Locate the cell with the specified text and output its (x, y) center coordinate. 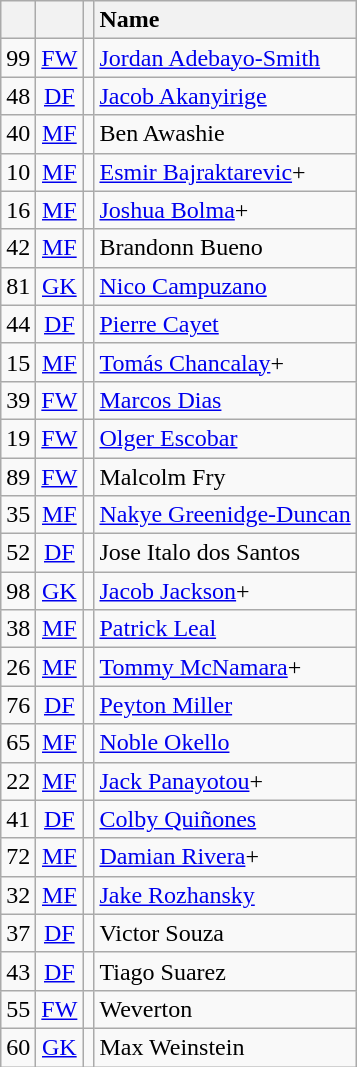
Tiago Suarez (225, 971)
Marcos Dias (225, 400)
Ben Awashie (225, 134)
42 (18, 248)
98 (18, 591)
43 (18, 971)
41 (18, 819)
Pierre Cayet (225, 324)
Joshua Bolma+ (225, 210)
Victor Souza (225, 933)
60 (18, 1047)
52 (18, 553)
35 (18, 515)
Noble Okello (225, 743)
Jose Italo dos Santos (225, 553)
Nico Campuzano (225, 286)
65 (18, 743)
Tomás Chancalay+ (225, 362)
Name (225, 20)
Jacob Jackson+ (225, 591)
48 (18, 96)
15 (18, 362)
44 (18, 324)
Nakye Greenidge-Duncan (225, 515)
38 (18, 629)
16 (18, 210)
Damian Rivera+ (225, 857)
Weverton (225, 1009)
22 (18, 781)
Colby Quiñones (225, 819)
72 (18, 857)
Max Weinstein (225, 1047)
Esmir Bajraktarevic+ (225, 172)
Jake Rozhansky (225, 895)
39 (18, 400)
40 (18, 134)
Tommy McNamara+ (225, 667)
Brandonn Bueno (225, 248)
32 (18, 895)
10 (18, 172)
Malcolm Fry (225, 477)
Olger Escobar (225, 438)
Jack Panayotou+ (225, 781)
Jordan Adebayo-Smith (225, 58)
37 (18, 933)
99 (18, 58)
Patrick Leal (225, 629)
Peyton Miller (225, 705)
76 (18, 705)
89 (18, 477)
26 (18, 667)
19 (18, 438)
55 (18, 1009)
Jacob Akanyirige (225, 96)
81 (18, 286)
